Provide the (x, y) coordinate of the cell's center where the given text is located.  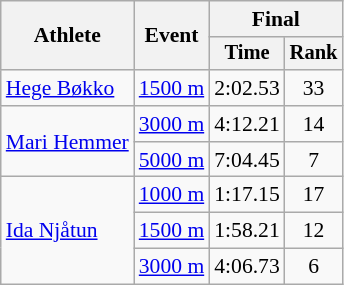
17 (314, 195)
Hege Bøkko (68, 88)
14 (314, 124)
5000 m (172, 160)
Ida Njåtun (68, 230)
2:02.53 (246, 88)
4:06.73 (246, 267)
12 (314, 231)
7 (314, 160)
33 (314, 88)
1000 m (172, 195)
Mari Hemmer (68, 142)
Final (276, 19)
4:12.21 (246, 124)
7:04.45 (246, 160)
6 (314, 267)
Rank (314, 54)
1:58.21 (246, 231)
Event (172, 36)
Time (246, 54)
1:17.15 (246, 195)
Athlete (68, 36)
